Scan for the cell matching the given text and deliver its [x, y] coordinate at center. 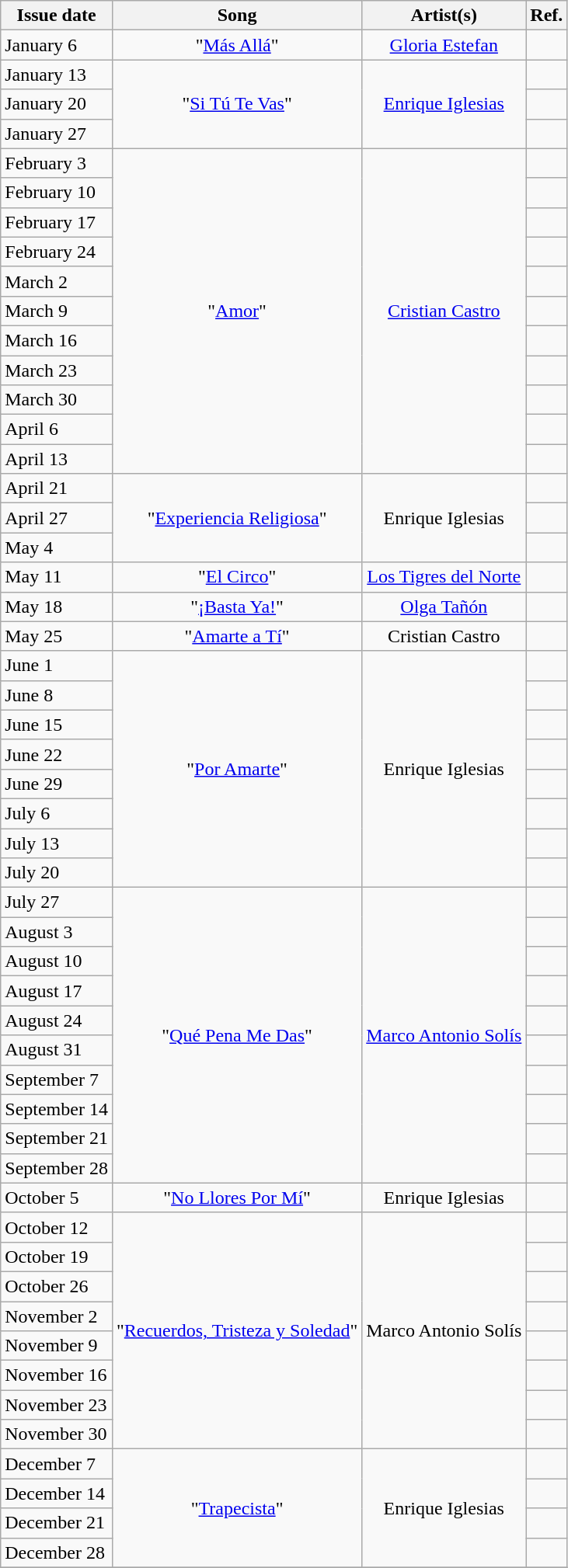
Song [236, 16]
October 5 [57, 1198]
February 10 [57, 193]
November 2 [57, 1316]
"Trapecista" [236, 1508]
September 28 [57, 1168]
June 15 [57, 725]
September 7 [57, 1080]
April 27 [57, 518]
November 16 [57, 1375]
February 3 [57, 163]
May 4 [57, 548]
"Si Tú Te Vas" [236, 104]
July 27 [57, 902]
January 6 [57, 45]
May 25 [57, 636]
December 7 [57, 1464]
March 2 [57, 281]
February 24 [57, 252]
November 30 [57, 1434]
December 28 [57, 1552]
"Recuerdos, Tristeza y Soledad" [236, 1330]
October 12 [57, 1227]
"¡Basta Ya!" [236, 607]
March 23 [57, 370]
January 27 [57, 134]
April 13 [57, 459]
Artist(s) [444, 16]
August 31 [57, 1050]
Ref. [547, 16]
July 6 [57, 813]
August 17 [57, 991]
November 23 [57, 1405]
June 8 [57, 695]
"Más Allá" [236, 45]
"El Circo" [236, 577]
May 11 [57, 577]
July 13 [57, 843]
June 29 [57, 784]
Gloria Estefan [444, 45]
January 13 [57, 75]
October 26 [57, 1286]
August 24 [57, 1020]
"No Llores Por Mí" [236, 1198]
Issue date [57, 16]
"Amarte a Tí" [236, 636]
Los Tigres del Norte [444, 577]
April 6 [57, 429]
"Qué Pena Me Das" [236, 1036]
March 30 [57, 400]
March 9 [57, 311]
March 16 [57, 340]
"Amor" [236, 311]
July 20 [57, 873]
February 17 [57, 222]
August 3 [57, 932]
September 14 [57, 1109]
December 14 [57, 1493]
November 9 [57, 1346]
January 20 [57, 104]
August 10 [57, 961]
"Experiencia Religiosa" [236, 518]
"Por Amarte" [236, 769]
April 21 [57, 488]
Olga Tañón [444, 607]
December 21 [57, 1523]
October 19 [57, 1257]
June 22 [57, 754]
September 21 [57, 1139]
May 18 [57, 607]
June 1 [57, 666]
